Extract the [x, y] coordinate from the center of the cell holding the provided text.  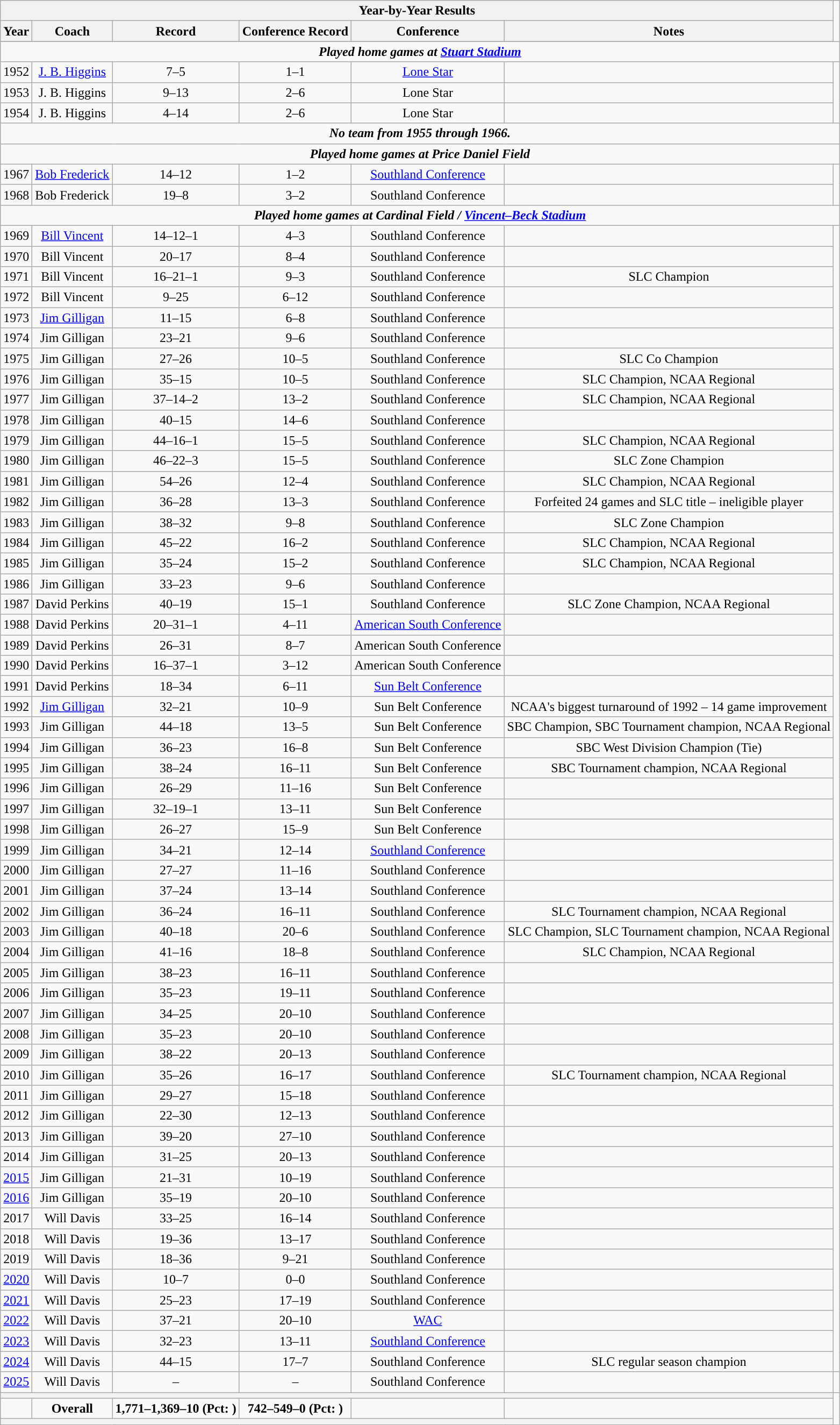
17–7 [296, 1362]
1984 [16, 543]
44–15 [176, 1362]
27–10 [296, 1136]
1999 [16, 850]
45–22 [176, 543]
31–25 [176, 1157]
29–27 [176, 1095]
20–17 [176, 256]
1978 [16, 420]
12–13 [296, 1116]
2015 [16, 1177]
37–21 [176, 1321]
1970 [16, 256]
1989 [16, 645]
15–2 [296, 563]
0–0 [296, 1280]
14–12–1 [176, 236]
2004 [16, 952]
10–9 [296, 707]
15–9 [296, 829]
10–7 [176, 1280]
2011 [16, 1095]
1993 [16, 727]
40–19 [176, 604]
1977 [16, 400]
38–23 [176, 973]
13–3 [296, 502]
2024 [16, 1362]
1968 [16, 195]
34–25 [176, 1014]
1982 [16, 502]
26–29 [176, 788]
3–2 [296, 195]
1983 [16, 522]
35–19 [176, 1198]
14–12 [176, 174]
40–18 [176, 932]
2023 [16, 1341]
2013 [16, 1136]
2022 [16, 1321]
1997 [16, 809]
No team from 1955 through 1966. [420, 133]
35–24 [176, 563]
25–23 [176, 1300]
44–18 [176, 727]
33–23 [176, 583]
2002 [16, 911]
1973 [16, 318]
1995 [16, 768]
1987 [16, 604]
4–11 [296, 625]
Conference [428, 31]
16–2 [296, 543]
1954 [16, 113]
1975 [16, 359]
1994 [16, 747]
Record [176, 31]
4–3 [296, 236]
41–16 [176, 952]
13–17 [296, 1238]
SBC Tournament champion, NCAA Regional [669, 768]
Year-by-Year Results [417, 11]
32–23 [176, 1341]
13–2 [296, 400]
2016 [16, 1198]
SBC West Division Champion (Tie) [669, 747]
742–549–0 (Pct: ) [296, 1408]
6–12 [296, 297]
3–12 [296, 666]
2007 [16, 1014]
2001 [16, 890]
1972 [16, 297]
19–36 [176, 1238]
6–8 [296, 318]
38–24 [176, 768]
SBC Champion, SBC Tournament champion, NCAA Regional [669, 727]
14–6 [296, 420]
2010 [16, 1075]
15–18 [296, 1095]
33–25 [176, 1218]
2009 [16, 1054]
1980 [16, 461]
17–19 [296, 1300]
Played home games at Price Daniel Field [420, 154]
12–14 [296, 850]
9–3 [296, 277]
1971 [16, 277]
1981 [16, 481]
2025 [16, 1382]
SLC regular season champion [669, 1362]
12–4 [296, 481]
1976 [16, 379]
1953 [16, 92]
37–24 [176, 890]
38–32 [176, 522]
SLC Champion, SLC Tournament champion, NCAA Regional [669, 932]
16–14 [296, 1218]
1998 [16, 829]
8–4 [296, 256]
18–36 [176, 1259]
6–11 [296, 686]
Coach [72, 31]
40–15 [176, 420]
38–22 [176, 1054]
27–26 [176, 359]
23–21 [176, 338]
7–5 [176, 72]
1990 [16, 666]
16–17 [296, 1075]
2005 [16, 973]
46–22–3 [176, 461]
Played home games at Cardinal Field / Vincent–Beck Stadium [420, 215]
32–21 [176, 707]
1979 [16, 440]
2017 [16, 1218]
9–25 [176, 297]
9–13 [176, 92]
9–8 [296, 522]
35–15 [176, 379]
11–15 [176, 318]
1952 [16, 72]
Forfeited 24 games and SLC title – ineligible player [669, 502]
Conference Record [296, 31]
1–2 [296, 174]
1,771–1,369–10 (Pct: ) [176, 1408]
1–1 [296, 72]
36–24 [176, 911]
13–5 [296, 727]
1967 [16, 174]
NCAA's biggest turnaround of 1992 – 14 game improvement [669, 707]
1991 [16, 686]
16–8 [296, 747]
39–20 [176, 1136]
54–26 [176, 481]
2000 [16, 870]
32–19–1 [176, 809]
SLC Champion [669, 277]
26–31 [176, 645]
19–8 [176, 195]
18–8 [296, 952]
36–28 [176, 502]
1969 [16, 236]
36–23 [176, 747]
16–37–1 [176, 666]
10–19 [296, 1177]
2014 [16, 1157]
20–31–1 [176, 625]
35–26 [176, 1075]
21–31 [176, 1177]
8–7 [296, 645]
15–1 [296, 604]
22–30 [176, 1116]
Notes [669, 31]
1974 [16, 338]
9–21 [296, 1259]
27–27 [176, 870]
16–21–1 [176, 277]
26–27 [176, 829]
1992 [16, 707]
1996 [16, 788]
SLC Co Champion [669, 359]
WAC [428, 1321]
Year [16, 31]
18–34 [176, 686]
1985 [16, 563]
20–6 [296, 932]
37–14–2 [176, 400]
19–11 [296, 993]
2003 [16, 932]
1986 [16, 583]
2006 [16, 993]
Played home games at Stuart Stadium [420, 52]
2021 [16, 1300]
1988 [16, 625]
2020 [16, 1280]
2012 [16, 1116]
2008 [16, 1034]
13–14 [296, 890]
2019 [16, 1259]
2018 [16, 1238]
SLC Zone Champion, NCAA Regional [669, 604]
4–14 [176, 113]
34–21 [176, 850]
Overall [72, 1408]
44–16–1 [176, 440]
